Determine the [x, y] coordinate at the center of the cell enclosing the given text.  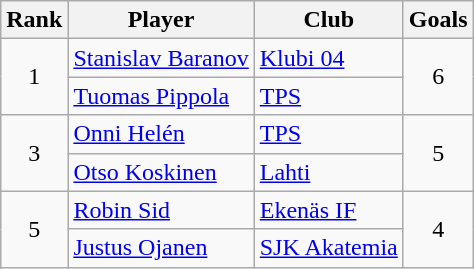
6 [438, 77]
Lahti [328, 172]
3 [34, 153]
Club [328, 20]
SJK Akatemia [328, 248]
Rank [34, 20]
Onni Helén [161, 134]
Tuomas Pippola [161, 96]
Otso Koskinen [161, 172]
1 [34, 77]
Stanislav Baranov [161, 58]
4 [438, 229]
Ekenäs IF [328, 210]
Player [161, 20]
Klubi 04 [328, 58]
Robin Sid [161, 210]
Justus Ojanen [161, 248]
Goals [438, 20]
